Extract the [X, Y] coordinate from the center of the cell holding the provided text.  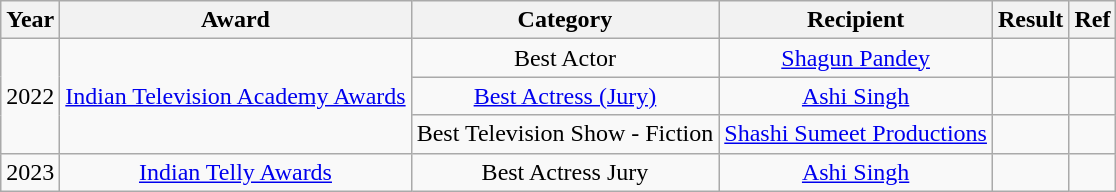
Shashi Sumeet Productions [856, 134]
Indian Television Academy Awards [236, 96]
Best Actor [565, 58]
Ref [1092, 20]
Best Television Show - Fiction [565, 134]
Year [30, 20]
Recipient [856, 20]
Shagun Pandey [856, 58]
2022 [30, 96]
Result [1030, 20]
Category [565, 20]
Award [236, 20]
Best Actress Jury [565, 172]
Best Actress (Jury) [565, 96]
2023 [30, 172]
Indian Telly Awards [236, 172]
